For the text-containing cell, return its midpoint in (X, Y) coordinate format. 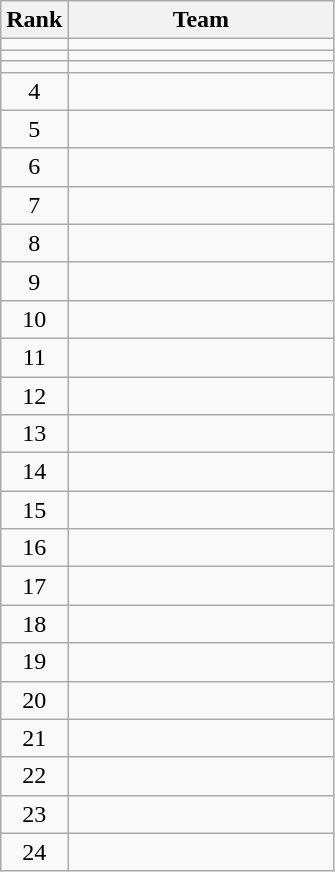
14 (34, 472)
10 (34, 319)
4 (34, 91)
Team (201, 20)
19 (34, 662)
23 (34, 814)
17 (34, 586)
9 (34, 281)
18 (34, 624)
5 (34, 129)
16 (34, 548)
13 (34, 434)
7 (34, 205)
8 (34, 243)
21 (34, 738)
Rank (34, 20)
15 (34, 510)
11 (34, 357)
6 (34, 167)
22 (34, 776)
20 (34, 700)
12 (34, 395)
24 (34, 852)
